Pinpoint the cell where the given text exists, returning its [X, Y] midpoint coordinate. 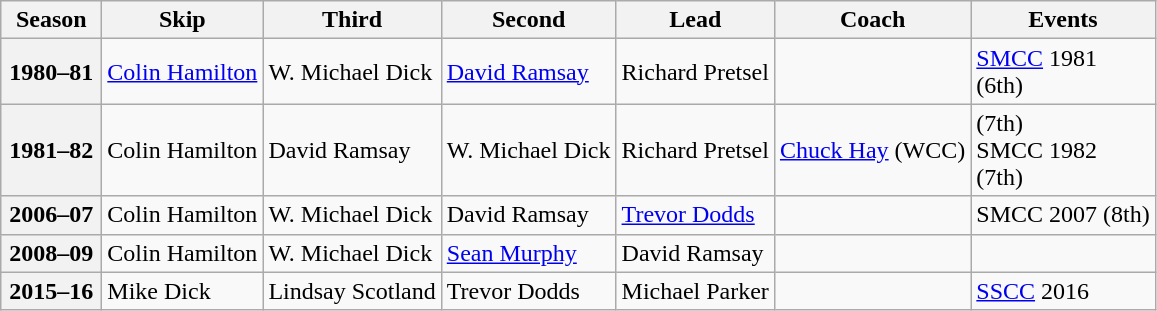
Sean Murphy [528, 253]
1981–82 [52, 150]
Mike Dick [182, 291]
2008–09 [52, 253]
Second [528, 20]
Third [352, 20]
Events [1063, 20]
1980–81 [52, 72]
SMCC 1981 (6th) [1063, 72]
2015–16 [52, 291]
Coach [872, 20]
Lindsay Scotland [352, 291]
Skip [182, 20]
Michael Parker [695, 291]
SMCC 2007 (8th) [1063, 215]
(7th)SMCC 1982 (7th) [1063, 150]
SSCC 2016 [1063, 291]
Season [52, 20]
Chuck Hay (WCC) [872, 150]
2006–07 [52, 215]
Lead [695, 20]
